Pinpoint the cell where the given text exists, returning its [X, Y] midpoint coordinate. 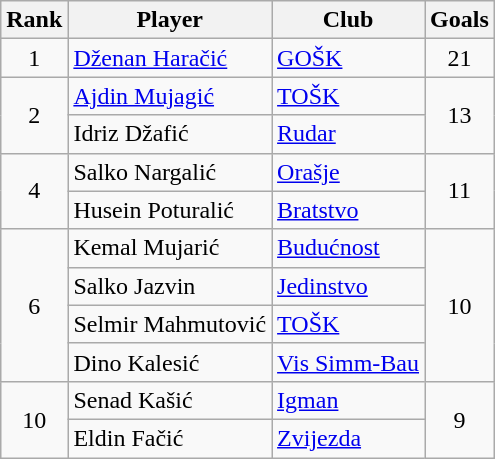
9 [460, 419]
Dino Kalesić [170, 362]
Club [348, 20]
Salko Nargalić [170, 172]
11 [460, 191]
Bratstvo [348, 210]
Rudar [348, 134]
Ajdin Mujagić [170, 96]
2 [34, 115]
1 [34, 58]
Rank [34, 20]
13 [460, 115]
Senad Kašić [170, 400]
Igman [348, 400]
GOŠK [348, 58]
Idriz Džafić [170, 134]
Dženan Haračić [170, 58]
Budućnost [348, 248]
4 [34, 191]
Goals [460, 20]
Selmir Mahmutović [170, 324]
Player [170, 20]
Vis Simm-Bau [348, 362]
Eldin Fačić [170, 438]
21 [460, 58]
Zvijezda [348, 438]
6 [34, 305]
Husein Poturalić [170, 210]
Jedinstvo [348, 286]
Salko Jazvin [170, 286]
Kemal Mujarić [170, 248]
Orašje [348, 172]
